Search for the cell housing the specified text and yield its (X, Y) center coordinate. 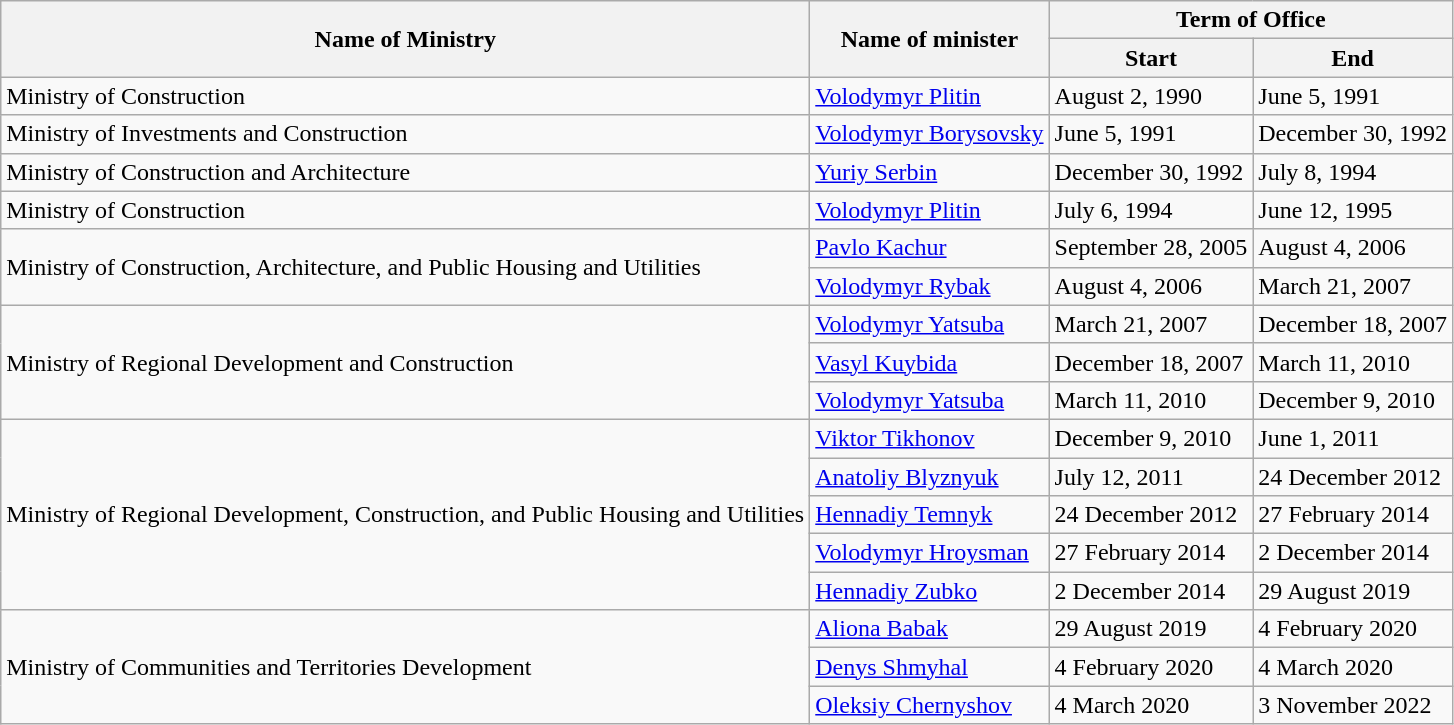
Viktor Tikhonov (930, 438)
Volodymyr Hroysman (930, 553)
Ministry of Construction and Architecture (406, 172)
3 November 2022 (1353, 705)
September 28, 2005 (1151, 248)
Name of Ministry (406, 39)
June 1, 2011 (1353, 438)
Volodymyr Borysovsky (930, 134)
Yuriy Serbin (930, 172)
Start (1151, 58)
Name of minister (930, 39)
Term of Office (1250, 20)
July 12, 2011 (1151, 477)
Ministry of Regional Development and Construction (406, 362)
Oleksiy Chernyshov (930, 705)
Aliona Babak (930, 629)
End (1353, 58)
Ministry of Investments and Construction (406, 134)
August 2, 1990 (1151, 96)
July 8, 1994 (1353, 172)
July 6, 1994 (1151, 210)
Anatoliy Blyznyuk (930, 477)
Ministry of Construction, Architecture, and Public Housing and Utilities (406, 267)
Hennadiy Temnyk (930, 515)
Pavlo Kachur (930, 248)
Ministry of Regional Development, Construction, and Public Housing and Utilities (406, 514)
Hennadiy Zubko (930, 591)
Vasyl Kuybida (930, 362)
Denys Shmyhal (930, 667)
June 12, 1995 (1353, 210)
Volodymyr Rybak (930, 286)
Ministry of Communities and Territories Development (406, 667)
